Output the (x, y) coordinate of the center of the cell containing the given text.  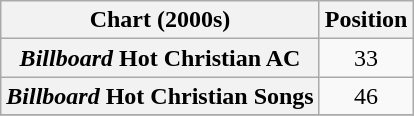
46 (366, 96)
Billboard Hot Christian Songs (160, 96)
Billboard Hot Christian AC (160, 58)
33 (366, 58)
Position (366, 20)
Chart (2000s) (160, 20)
